Determine the (X, Y) coordinate at the center of the cell enclosing the given text.  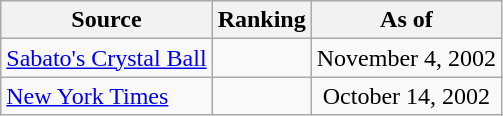
Sabato's Crystal Ball (106, 58)
As of (406, 20)
October 14, 2002 (406, 96)
November 4, 2002 (406, 58)
Ranking (262, 20)
Source (106, 20)
New York Times (106, 96)
